Return the [X, Y] coordinate for the center point of the cell that contains the specified text.  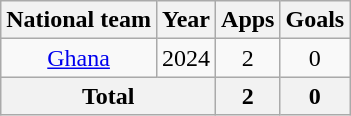
Goals [315, 20]
Ghana [79, 58]
2024 [186, 58]
Total [108, 96]
Apps [248, 20]
Year [186, 20]
National team [79, 20]
